Find where the given text appears and provide that cell's center as [X, Y] coordinate. 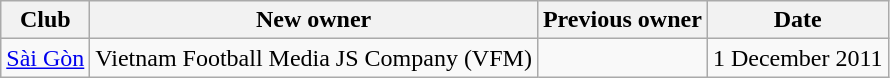
New owner [314, 20]
Sài Gòn [46, 58]
Club [46, 20]
Vietnam Football Media JS Company (VFM) [314, 58]
1 December 2011 [798, 58]
Previous owner [622, 20]
Date [798, 20]
